Locate the cell with the specified text and output its [x, y] center coordinate. 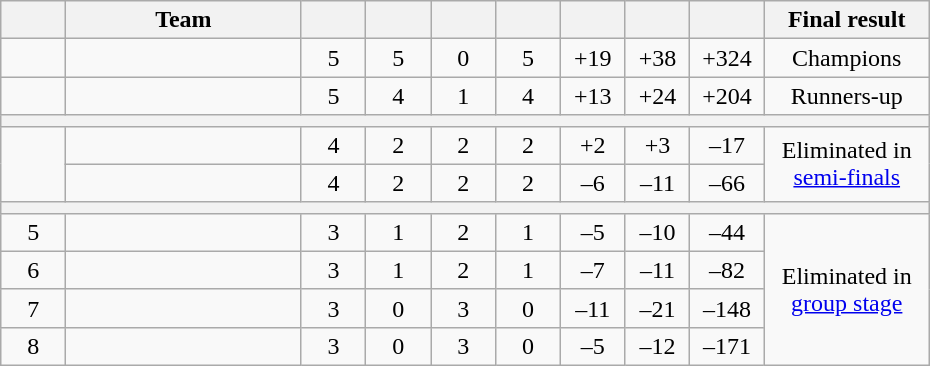
–12 [658, 346]
8 [34, 346]
–10 [658, 232]
–21 [658, 308]
7 [34, 308]
6 [34, 270]
–148 [727, 308]
Champions [846, 58]
Runners-up [846, 96]
Eliminated in group stage [846, 289]
+2 [592, 145]
+204 [727, 96]
Final result [846, 20]
+13 [592, 96]
Team [184, 20]
–66 [727, 183]
–171 [727, 346]
–7 [592, 270]
+3 [658, 145]
–17 [727, 145]
–44 [727, 232]
Eliminated in semi-finals [846, 164]
+38 [658, 58]
+324 [727, 58]
–82 [727, 270]
+19 [592, 58]
–6 [592, 183]
+24 [658, 96]
